From the cell containing the given text, extract its center point as [x, y] coordinate. 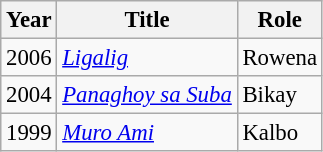
2006 [29, 58]
Title [147, 20]
Ligalig [147, 58]
Kalbo [280, 133]
Bikay [280, 95]
Muro Ami [147, 133]
Panaghoy sa Suba [147, 95]
Rowena [280, 58]
2004 [29, 95]
1999 [29, 133]
Year [29, 20]
Role [280, 20]
